Return [x, y] of the center of cell containing provided text 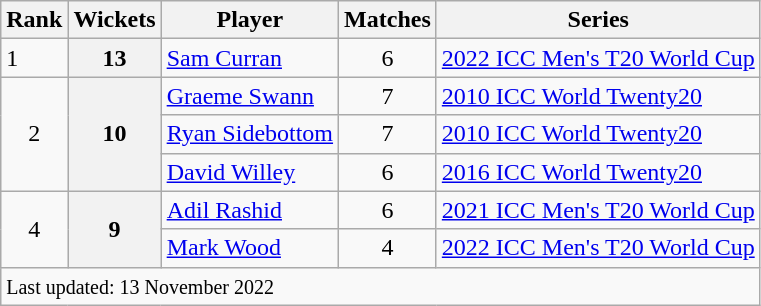
Rank [34, 20]
David Willey [250, 172]
13 [114, 58]
1 [34, 58]
2 [34, 134]
Wickets [114, 20]
Last updated: 13 November 2022 [380, 286]
9 [114, 229]
Player [250, 20]
2021 ICC Men's T20 World Cup [598, 210]
Ryan Sidebottom [250, 134]
Series [598, 20]
Graeme Swann [250, 96]
Adil Rashid [250, 210]
10 [114, 134]
2016 ICC World Twenty20 [598, 172]
Matches [388, 20]
Sam Curran [250, 58]
Mark Wood [250, 248]
